Identify which cell holds the provided text, then report its (X, Y) central coordinate. 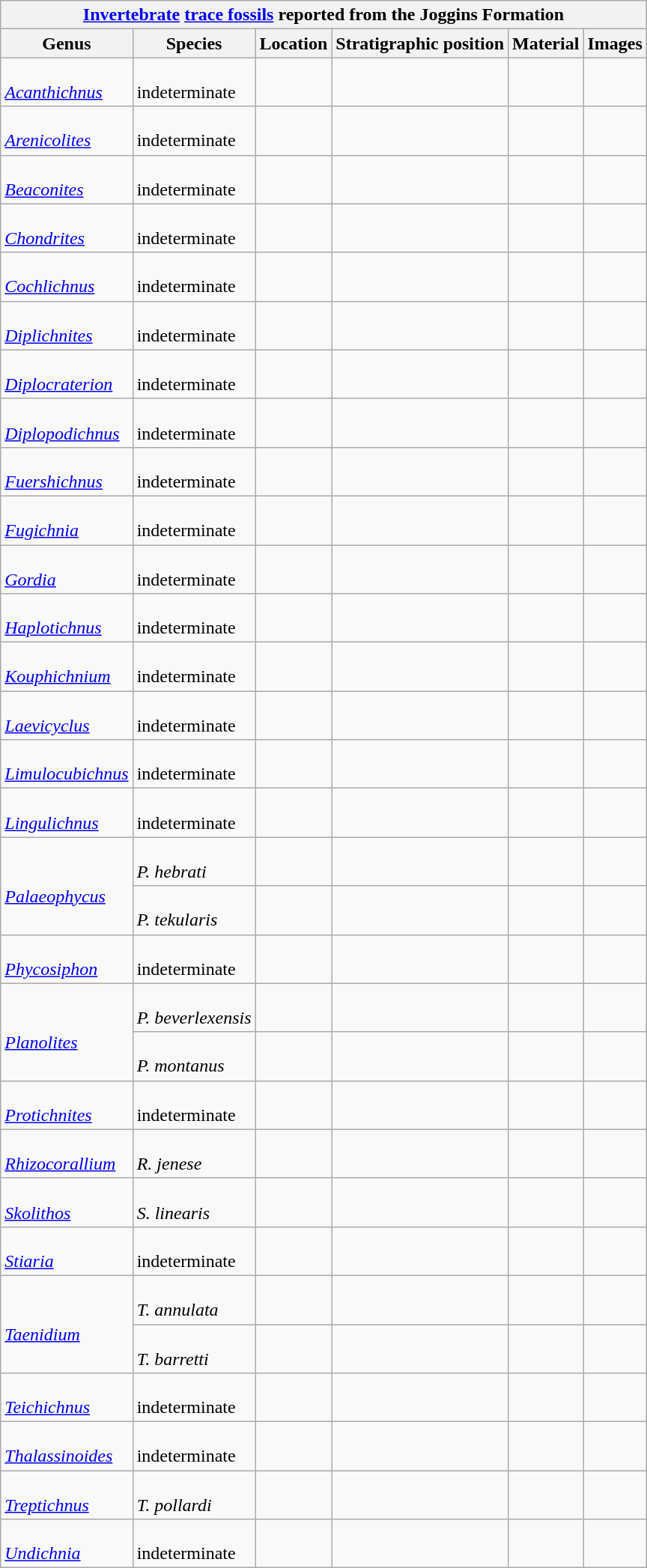
R. jenese (194, 1153)
Stiaria (67, 1251)
Stratigraphic position (420, 43)
Haplotichnus (67, 619)
P. montanus (194, 1056)
Invertebrate trace fossils reported from the Joggins Formation (323, 15)
Species (194, 43)
T. pollardi (194, 1495)
Beaconites (67, 180)
Location (294, 43)
Diplocraterion (67, 374)
Arenicolites (67, 130)
Skolithos (67, 1203)
Kouphichnium (67, 666)
P. beverlexensis (194, 1008)
P. hebrati (194, 861)
Fugichnia (67, 520)
Protichnites (67, 1105)
Fuershichnus (67, 472)
Rhizocorallium (67, 1153)
Undichnia (67, 1544)
Cochlichnus (67, 277)
T. barretti (194, 1348)
T. annulata (194, 1300)
Teichichnus (67, 1397)
Lingulichnus (67, 813)
Diplopodichnus (67, 422)
Treptichnus (67, 1495)
Limulocubichnus (67, 764)
Palaeophycus (67, 886)
Phycosiphon (67, 958)
P. tekularis (194, 911)
Gordia (67, 569)
Genus (67, 43)
Images (615, 43)
Acanthichnus (67, 82)
Material (546, 43)
Thalassinoides (67, 1447)
Chondrites (67, 228)
Diplichnites (67, 325)
Planolites (67, 1032)
Taenidium (67, 1324)
Laevicyclus (67, 716)
S. linearis (194, 1203)
